Return the [X, Y] coordinate for the center point of the cell that contains the specified text.  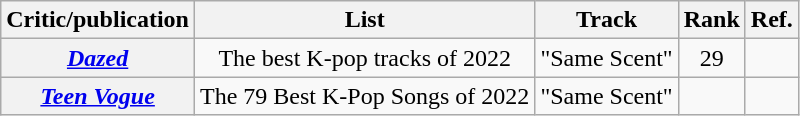
Critic/publication [98, 20]
The best K-pop tracks of 2022 [364, 58]
Teen Vogue [98, 96]
Track [606, 20]
Rank [712, 20]
The 79 Best K-Pop Songs of 2022 [364, 96]
List [364, 20]
Dazed [98, 58]
29 [712, 58]
Ref. [772, 20]
